Provide the [x, y] coordinate of the cell's center where the given text is located.  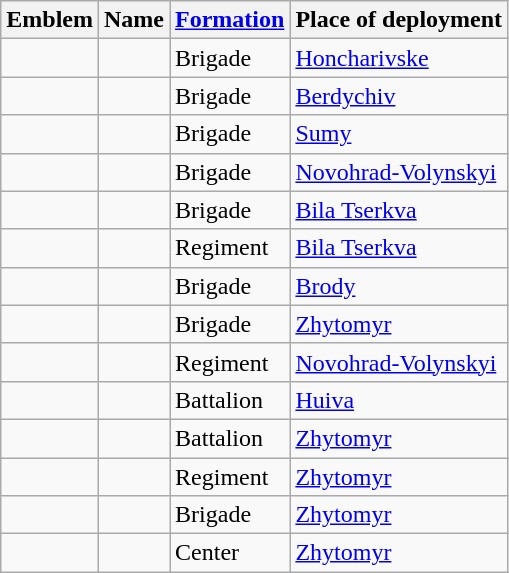
Emblem [50, 20]
Center [230, 553]
Honcharivske [399, 58]
Name [134, 20]
Place of deployment [399, 20]
Formation [230, 20]
Brody [399, 286]
Sumy [399, 134]
Berdychiv [399, 96]
Huiva [399, 400]
